Search for the cell housing the specified text and yield its [x, y] center coordinate. 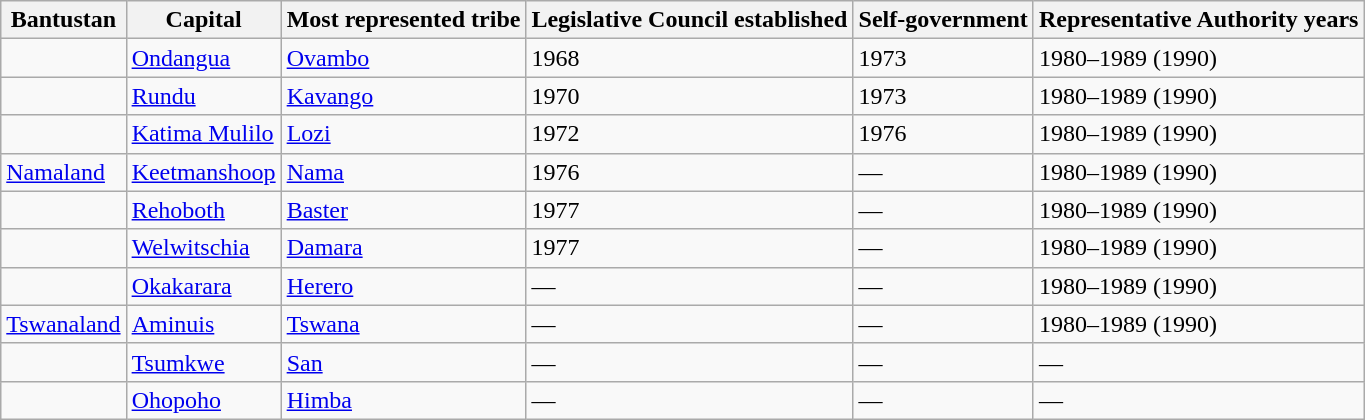
Tsumkwe [204, 362]
1970 [690, 96]
Capital [204, 20]
Ovambo [404, 58]
Damara [404, 248]
Self-government [943, 20]
Welwitschia [204, 248]
Ondangua [204, 58]
1968 [690, 58]
Herero [404, 286]
Legislative Council established [690, 20]
Baster [404, 210]
Tswana [404, 324]
Most represented tribe [404, 20]
Himba [404, 400]
Tswanaland [64, 324]
Rehoboth [204, 210]
Namaland [64, 172]
Okakarara [204, 286]
Katima Mulilo [204, 134]
Ohopoho [204, 400]
Lozi [404, 134]
1972 [690, 134]
Bantustan [64, 20]
Nama [404, 172]
Representative Authority years [1198, 20]
Aminuis [204, 324]
Keetmanshoop [204, 172]
San [404, 362]
Kavango [404, 96]
Rundu [204, 96]
